For the text-containing cell, return its midpoint in (x, y) coordinate format. 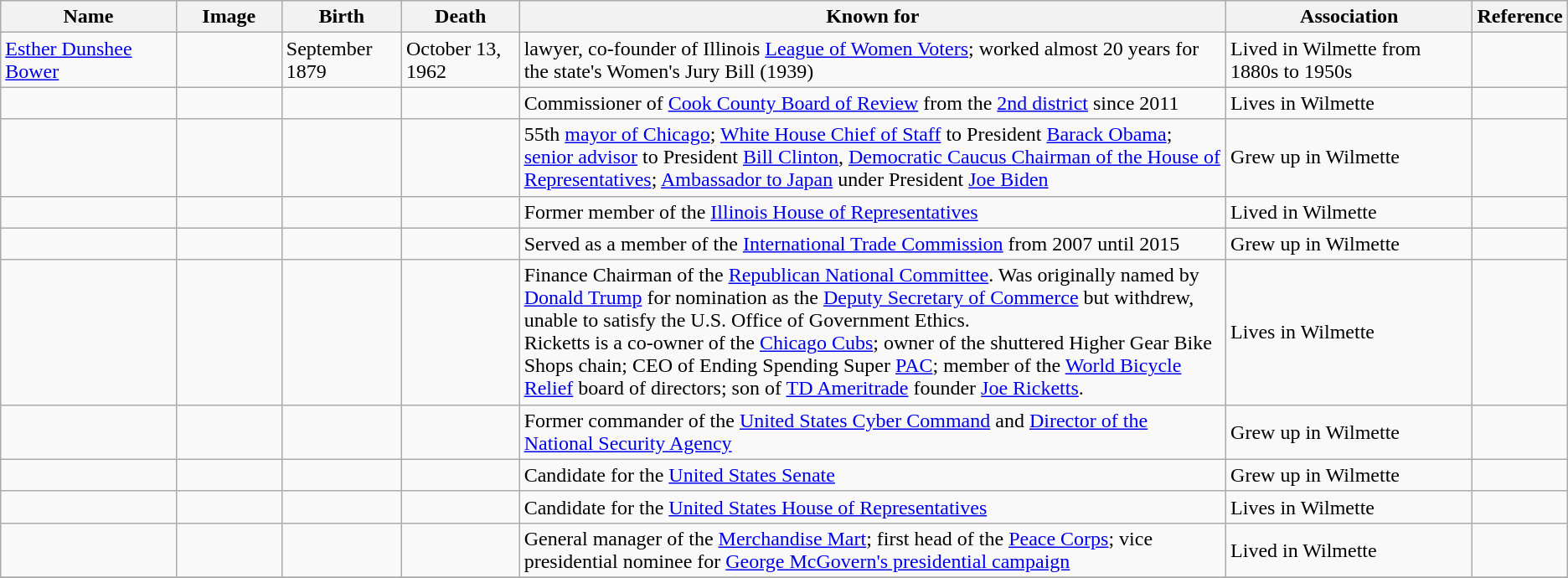
Served as a member of the International Trade Commission from 2007 until 2015 (873, 244)
Image (229, 17)
General manager of the Merchandise Mart; first head of the Peace Corps; vice presidential nominee for George McGovern's presidential campaign (873, 550)
Former commander of the United States Cyber Command and Director of the National Security Agency (873, 432)
Esther Dunshee Bower (89, 60)
Commissioner of Cook County Board of Review from the 2nd district since 2011 (873, 103)
Birth (342, 17)
Former member of the Illinois House of Representatives (873, 212)
Reference (1519, 17)
September 1879 (342, 60)
lawyer, co-founder of Illinois League of Women Voters; worked almost 20 years for the state's Women's Jury Bill (1939) (873, 60)
October 13, 1962 (461, 60)
Candidate for the United States Senate (873, 475)
Association (1349, 17)
Name (89, 17)
Known for (873, 17)
Death (461, 17)
Lived in Wilmette from 1880s to 1950s (1349, 60)
Candidate for the United States House of Representatives (873, 507)
